Capture the cell that displays the provided text and extract its (X, Y) central coordinate. 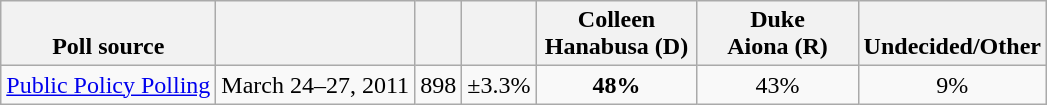
Undecided/Other (952, 34)
9% (952, 85)
ColleenHanabusa (D) (616, 34)
Poll source (108, 34)
48% (616, 85)
898 (438, 85)
DukeAiona (R) (778, 34)
43% (778, 85)
Public Policy Polling (108, 85)
±3.3% (499, 85)
March 24–27, 2011 (316, 85)
